From the cell containing the given text, extract its center point as [x, y] coordinate. 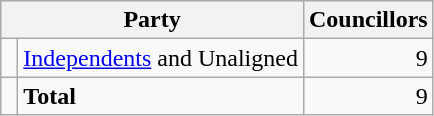
Total [161, 96]
Councillors [368, 20]
Party [152, 20]
Independents and Unaligned [161, 58]
